Extract the (X, Y) coordinate from the center of the cell holding the provided text.  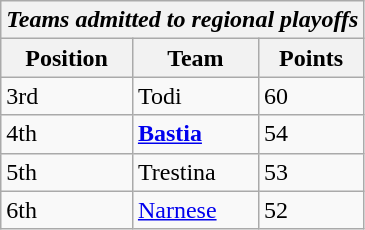
53 (310, 172)
Team (195, 58)
5th (67, 172)
3rd (67, 96)
60 (310, 96)
Teams admitted to regional playoffs (182, 20)
Position (67, 58)
Points (310, 58)
52 (310, 210)
Bastia (195, 134)
54 (310, 134)
6th (67, 210)
Trestina (195, 172)
Narnese (195, 210)
4th (67, 134)
Todi (195, 96)
